Detect which cell encompasses the target text, then output its (X, Y) center coordinate. 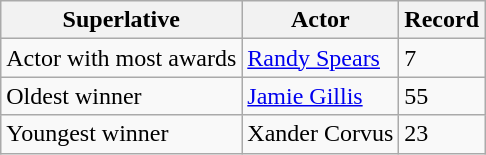
Youngest winner (122, 134)
Jamie Gillis (320, 96)
7 (442, 58)
Record (442, 20)
Randy Spears (320, 58)
Actor with most awards (122, 58)
Oldest winner (122, 96)
Xander Corvus (320, 134)
55 (442, 96)
23 (442, 134)
Actor (320, 20)
Superlative (122, 20)
